Provide the [X, Y] coordinate of the cell's center where the given text is located.  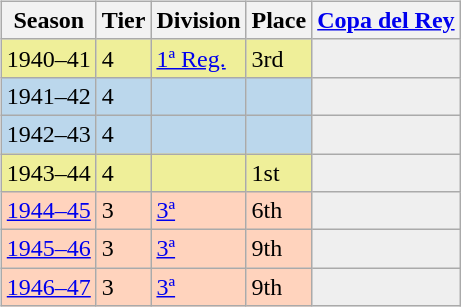
1st [279, 173]
1ª Reg. [198, 58]
Place [279, 20]
Division [198, 20]
1943–44 [48, 173]
1945–46 [48, 249]
1940–41 [48, 58]
6th [279, 211]
1942–43 [48, 134]
Season [48, 20]
3rd [279, 58]
1944–45 [48, 211]
Tier [124, 20]
Copa del Rey [386, 20]
1941–42 [48, 96]
1946–47 [48, 287]
